Capture the cell that displays the provided text and extract its [x, y] central coordinate. 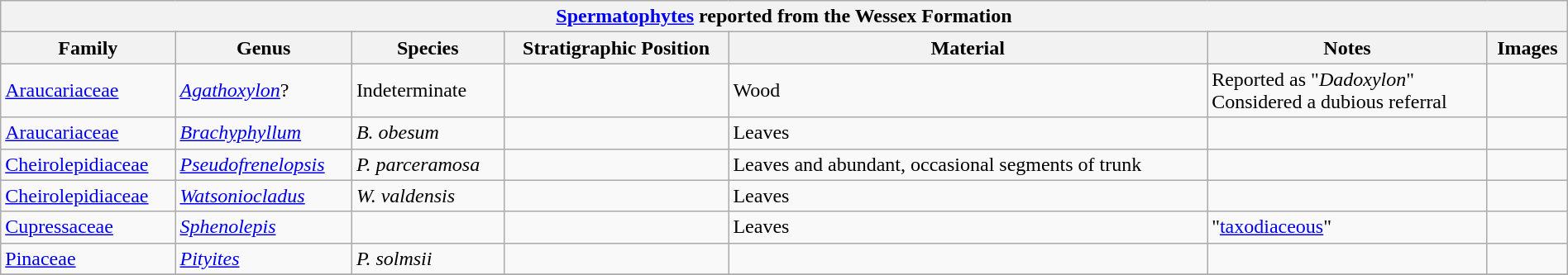
Leaves and abundant, occasional segments of trunk [968, 164]
Family [88, 48]
Watsoniocladus [263, 196]
Sphenolepis [263, 227]
Cupressaceae [88, 227]
B. obesum [428, 133]
"taxodiaceous" [1348, 227]
Wood [968, 91]
Notes [1348, 48]
Brachyphyllum [263, 133]
P. solmsii [428, 258]
Images [1527, 48]
Agathoxylon? [263, 91]
Stratigraphic Position [616, 48]
Indeterminate [428, 91]
Pinaceae [88, 258]
W. valdensis [428, 196]
P. parceramosa [428, 164]
Reported as "Dadoxylon"Considered a dubious referral [1348, 91]
Spermatophytes reported from the Wessex Formation [784, 17]
Material [968, 48]
Pityites [263, 258]
Pseudofrenelopsis [263, 164]
Genus [263, 48]
Species [428, 48]
